Extract the [x, y] coordinate from the center of the cell holding the provided text.  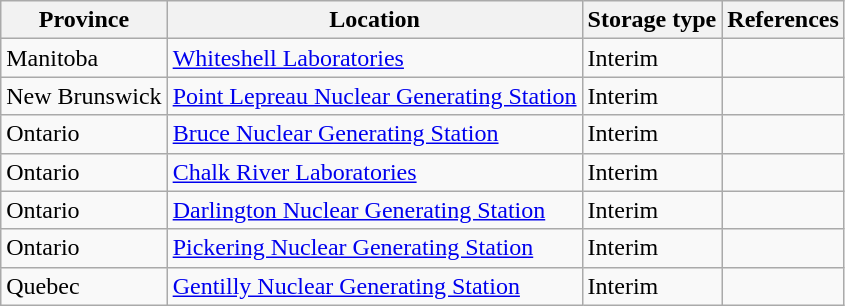
Point Lepreau Nuclear Generating Station [374, 96]
Quebec [84, 286]
Pickering Nuclear Generating Station [374, 248]
Province [84, 20]
Manitoba [84, 58]
Darlington Nuclear Generating Station [374, 210]
Gentilly Nuclear Generating Station [374, 286]
Location [374, 20]
Bruce Nuclear Generating Station [374, 134]
Storage type [652, 20]
Whiteshell Laboratories [374, 58]
Chalk River Laboratories [374, 172]
New Brunswick [84, 96]
References [784, 20]
